Scan for the cell matching the given text and deliver its [X, Y] coordinate at center. 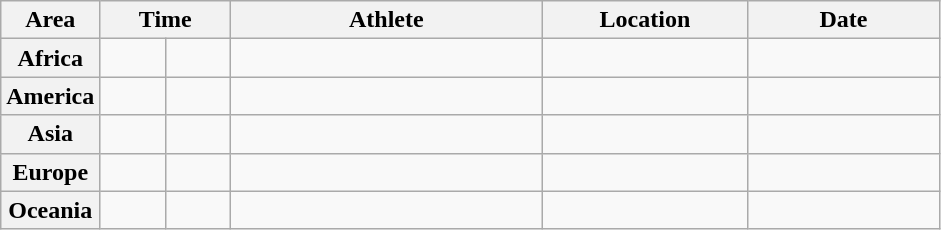
Date [844, 20]
America [50, 96]
Time [166, 20]
Area [50, 20]
Location [645, 20]
Oceania [50, 210]
Asia [50, 134]
Athlete [386, 20]
Europe [50, 172]
Africa [50, 58]
